Find where the given text appears and provide that cell's center as [x, y] coordinate. 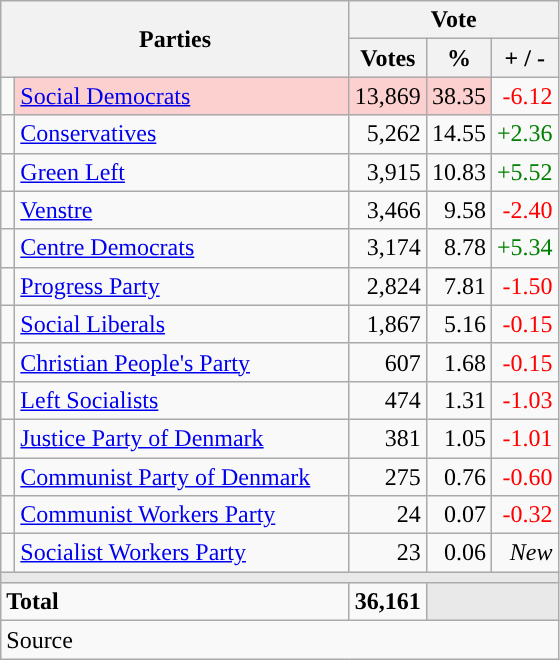
7.81 [458, 286]
% [458, 58]
-0.32 [524, 515]
Justice Party of Denmark [182, 438]
38.35 [458, 96]
Socialist Workers Party [182, 553]
+ / - [524, 58]
381 [388, 438]
3,915 [388, 172]
607 [388, 362]
-1.01 [524, 438]
Votes [388, 58]
0.07 [458, 515]
New [524, 553]
Venstre [182, 210]
0.76 [458, 477]
+5.52 [524, 172]
Social Liberals [182, 324]
-1.50 [524, 286]
Left Socialists [182, 400]
0.06 [458, 553]
3,466 [388, 210]
1.31 [458, 400]
10.83 [458, 172]
Total [176, 602]
5.16 [458, 324]
Green Left [182, 172]
Progress Party [182, 286]
Vote [454, 20]
Communist Party of Denmark [182, 477]
2,824 [388, 286]
1.68 [458, 362]
-1.03 [524, 400]
275 [388, 477]
Conservatives [182, 134]
13,869 [388, 96]
Christian People's Party [182, 362]
24 [388, 515]
Communist Workers Party [182, 515]
-0.60 [524, 477]
14.55 [458, 134]
3,174 [388, 248]
23 [388, 553]
1.05 [458, 438]
-6.12 [524, 96]
+5.34 [524, 248]
474 [388, 400]
5,262 [388, 134]
36,161 [388, 602]
1,867 [388, 324]
-2.40 [524, 210]
Centre Democrats [182, 248]
9.58 [458, 210]
Source [280, 640]
+2.36 [524, 134]
Social Democrats [182, 96]
Parties [176, 39]
8.78 [458, 248]
